Extract the (x, y) coordinate from the center of the cell holding the provided text.  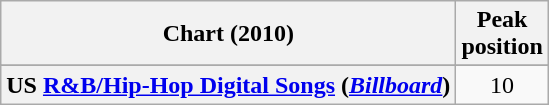
US R&B/Hip-Hop Digital Songs (Billboard) (228, 85)
10 (502, 85)
Chart (2010) (228, 34)
Peakposition (502, 34)
